Capture the cell that displays the provided text and extract its (X, Y) central coordinate. 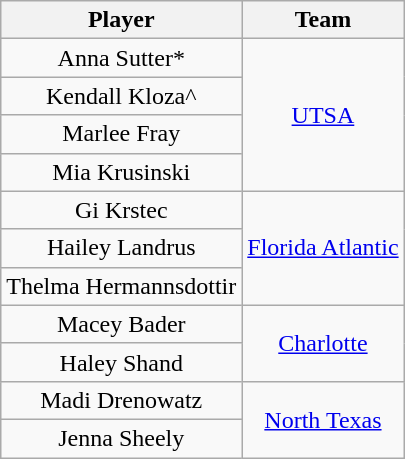
Macey Bader (122, 324)
Florida Atlantic (323, 248)
North Texas (323, 419)
Anna Sutter* (122, 58)
Hailey Landrus (122, 248)
UTSA (323, 115)
Mia Krusinski (122, 172)
Gi Krstec (122, 210)
Player (122, 20)
Madi Drenowatz (122, 400)
Team (323, 20)
Marlee Fray (122, 134)
Thelma Hermannsdottir (122, 286)
Kendall Kloza^ (122, 96)
Charlotte (323, 343)
Haley Shand (122, 362)
Jenna Sheely (122, 438)
